From the cell containing the given text, extract its center point as [X, Y] coordinate. 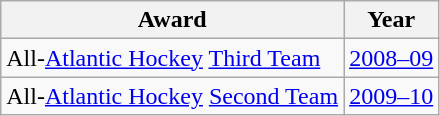
All-Atlantic Hockey Second Team [172, 96]
2009–10 [392, 96]
2008–09 [392, 58]
Year [392, 20]
Award [172, 20]
All-Atlantic Hockey Third Team [172, 58]
